Determine the (x, y) coordinate at the center of the cell enclosing the given text.  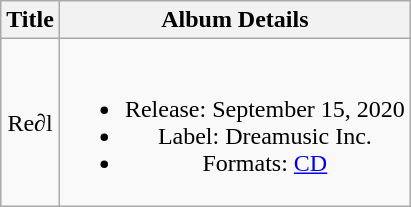
Title (30, 20)
Album Details (234, 20)
Re∂l (30, 122)
Release: September 15, 2020Label: Dreamusic Inc.Formats: CD (234, 122)
